Detect which cell encompasses the target text, then output its (x, y) center coordinate. 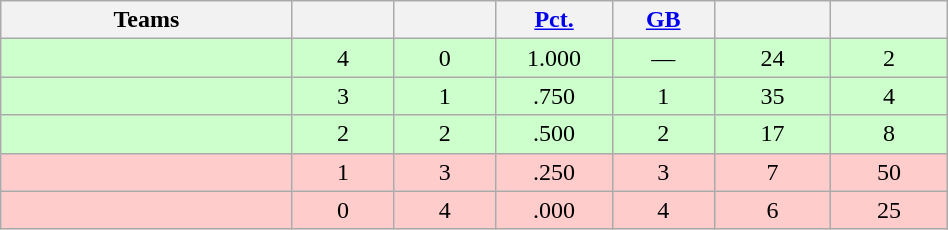
.000 (554, 210)
Pct. (554, 20)
35 (772, 96)
.500 (554, 134)
50 (890, 172)
Teams (146, 20)
7 (772, 172)
.750 (554, 96)
25 (890, 210)
GB (663, 20)
1.000 (554, 58)
17 (772, 134)
.250 (554, 172)
— (663, 58)
6 (772, 210)
24 (772, 58)
8 (890, 134)
